Return [X, Y] of the center of cell containing provided text 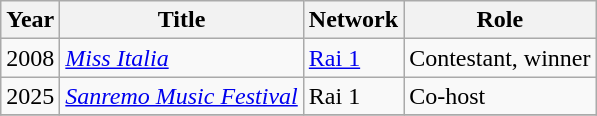
Sanremo Music Festival [182, 96]
Co-host [500, 96]
Year [30, 20]
Title [182, 20]
2025 [30, 96]
Role [500, 20]
2008 [30, 58]
Miss Italia [182, 58]
Contestant, winner [500, 58]
Network [353, 20]
